Identify which cell holds the provided text, then report its (x, y) central coordinate. 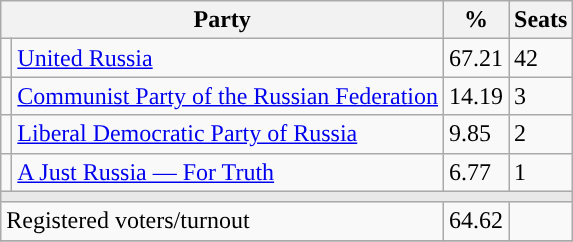
Liberal Democratic Party of Russia (228, 134)
Party (222, 20)
1 (541, 172)
9.85 (476, 134)
Communist Party of the Russian Federation (228, 96)
3 (541, 96)
United Russia (228, 58)
2 (541, 134)
14.19 (476, 96)
42 (541, 58)
6.77 (476, 172)
A Just Russia — For Truth (228, 172)
Registered voters/turnout (222, 221)
64.62 (476, 221)
67.21 (476, 58)
Seats (541, 20)
% (476, 20)
